Identify which cell holds the provided text, then report its (x, y) central coordinate. 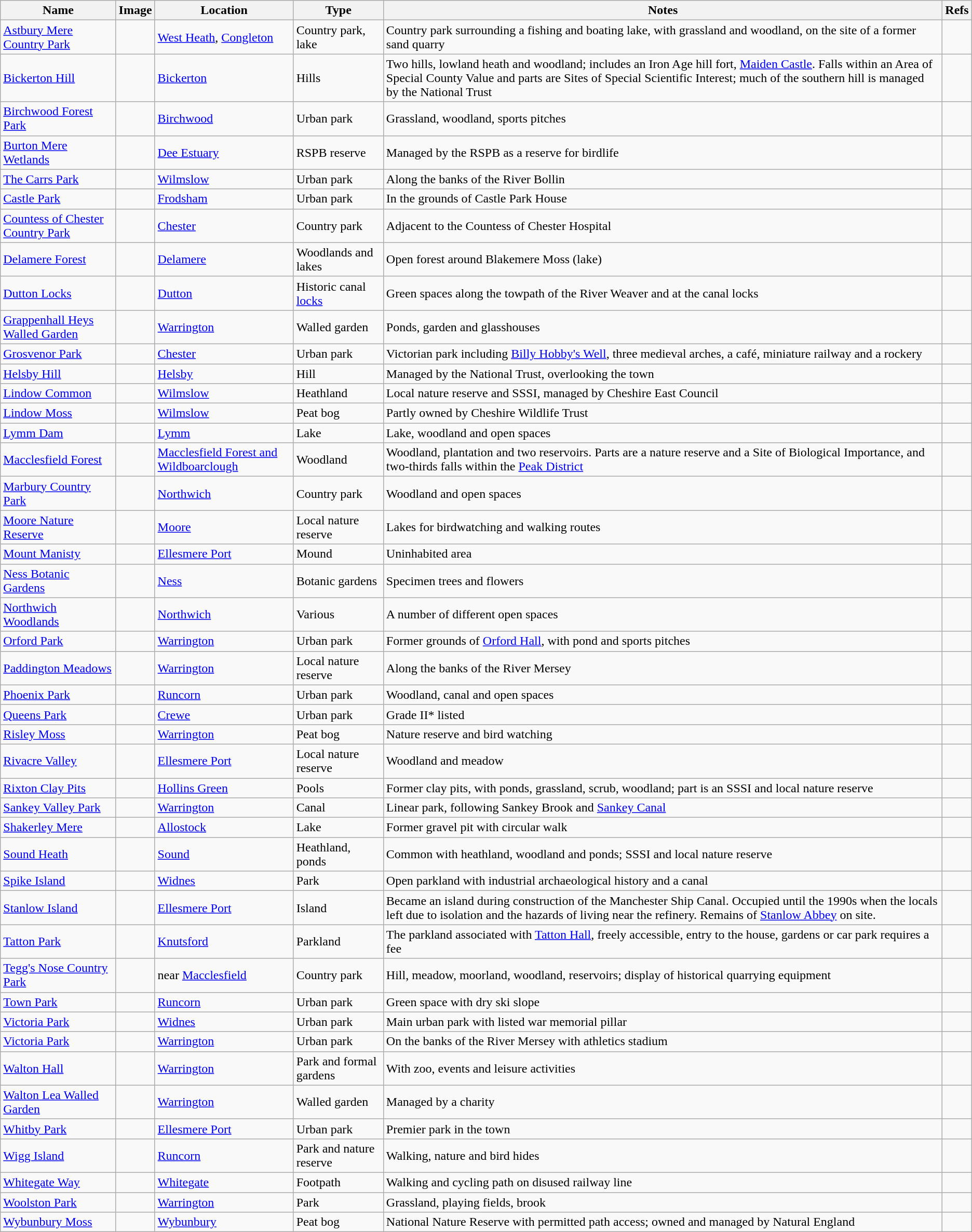
Wybunbury Moss (58, 1222)
Linear park, following Sankey Brook and Sankey Canal (663, 808)
West Heath, Congleton (224, 37)
Parkland (339, 942)
Frodsham (224, 199)
Managed by a charity (663, 1102)
Helsby (224, 373)
A number of different open spaces (663, 615)
Shakerley Mere (58, 828)
Type (339, 10)
Walton Lea Walled Garden (58, 1102)
Tegg's Nose Country Park (58, 975)
Open forest around Blakemere Moss (lake) (663, 260)
Wigg Island (58, 1156)
Botanic gardens (339, 580)
National Nature Reserve with permitted path access; owned and managed by Natural England (663, 1222)
Various (339, 615)
Island (339, 908)
Heathland, ponds (339, 855)
Partly owned by Cheshire Wildlife Trust (663, 413)
Astbury Mere Country Park (58, 37)
Grassland, woodland, sports pitches (663, 118)
Name (58, 10)
Risley Moss (58, 734)
Bickerton Hill (58, 78)
Whitby Park (58, 1129)
Marbury Country Park (58, 493)
Refs (957, 10)
Ness Botanic Gardens (58, 580)
Local nature reserve and SSSI, managed by Cheshire East Council (663, 394)
Footpath (339, 1182)
Delamere Forest (58, 260)
Countess of Chester Country Park (58, 225)
Knutsford (224, 942)
Heathland (339, 394)
Park and nature reserve (339, 1156)
Woolston Park (58, 1202)
The Carrs Park (58, 179)
Sound Heath (58, 855)
Along the banks of the River Bollin (663, 179)
Lymm (224, 433)
Delamere (224, 260)
Dutton (224, 293)
In the grounds of Castle Park House (663, 199)
Birchwood Forest Park (58, 118)
Managed by the RSPB as a reserve for birdlife (663, 153)
Woodland and open spaces (663, 493)
Rivacre Valley (58, 761)
Crewe (224, 714)
Walking, nature and bird hides (663, 1156)
Along the banks of the River Mersey (663, 668)
Phoenix Park (58, 695)
Canal (339, 808)
Lindow Moss (58, 413)
Moore (224, 527)
Spike Island (58, 881)
Woodland, canal and open spaces (663, 695)
Mound (339, 554)
Stanlow Island (58, 908)
Burton Mere Wetlands (58, 153)
Queens Park (58, 714)
Common with heathland, woodland and ponds; SSSI and local nature reserve (663, 855)
Image (135, 10)
Location (224, 10)
Grassland, playing fields, brook (663, 1202)
Tatton Park (58, 942)
Lake, woodland and open spaces (663, 433)
Whitegate (224, 1182)
Former grounds of Orford Hall, with pond and sports pitches (663, 641)
Grappenhall Heys Walled Garden (58, 327)
Ness (224, 580)
RSPB reserve (339, 153)
Grosvenor Park (58, 354)
Former clay pits, with ponds, grassland, scrub, woodland; part is an SSSI and local nature reserve (663, 788)
Historic canal locks (339, 293)
Notes (663, 10)
Pools (339, 788)
Castle Park (58, 199)
Bickerton (224, 78)
Victorian park including Billy Hobby's Well, three medieval arches, a café, miniature railway and a rockery (663, 354)
Premier park in the town (663, 1129)
Grade II* listed (663, 714)
Allostock (224, 828)
Country park surrounding a fishing and boating lake, with grassland and woodland, on the site of a former sand quarry (663, 37)
Orford Park (58, 641)
Sankey Valley Park (58, 808)
Moore Nature Reserve (58, 527)
Helsby Hill (58, 373)
Park and formal gardens (339, 1068)
Lakes for birdwatching and walking routes (663, 527)
Wybunbury (224, 1222)
Nature reserve and bird watching (663, 734)
Rixton Clay Pits (58, 788)
On the banks of the River Mersey with athletics stadium (663, 1041)
Former gravel pit with circular walk (663, 828)
Lymm Dam (58, 433)
Hollins Green (224, 788)
Managed by the National Trust, overlooking the town (663, 373)
Sound (224, 855)
Main urban park with listed war memorial pillar (663, 1022)
Specimen trees and flowers (663, 580)
The parkland associated with Tatton Hall, freely accessible, entry to the house, gardens or car park requires a fee (663, 942)
Uninhabited area (663, 554)
Walton Hall (58, 1068)
Hills (339, 78)
near Macclesfield (224, 975)
Green spaces along the towpath of the River Weaver and at the canal locks (663, 293)
Hill (339, 373)
Woodlands and lakes (339, 260)
Mount Manisty (58, 554)
Macclesfield Forest (58, 460)
Ponds, garden and glasshouses (663, 327)
Walking and cycling path on disused railway line (663, 1182)
Green space with dry ski slope (663, 1002)
Woodland and meadow (663, 761)
Lindow Common (58, 394)
Town Park (58, 1002)
Hill, meadow, moorland, woodland, reservoirs; display of historical quarrying equipment (663, 975)
Dee Estuary (224, 153)
Northwich Woodlands (58, 615)
Woodland (339, 460)
Country park, lake (339, 37)
With zoo, events and leisure activities (663, 1068)
Paddington Meadows (58, 668)
Birchwood (224, 118)
Adjacent to the Countess of Chester Hospital (663, 225)
Macclesfield Forest and Wildboarclough (224, 460)
Open parkland with industrial archaeological history and a canal (663, 881)
Dutton Locks (58, 293)
Whitegate Way (58, 1182)
